Provide the [X, Y] coordinate of the cell's center where the given text is located.  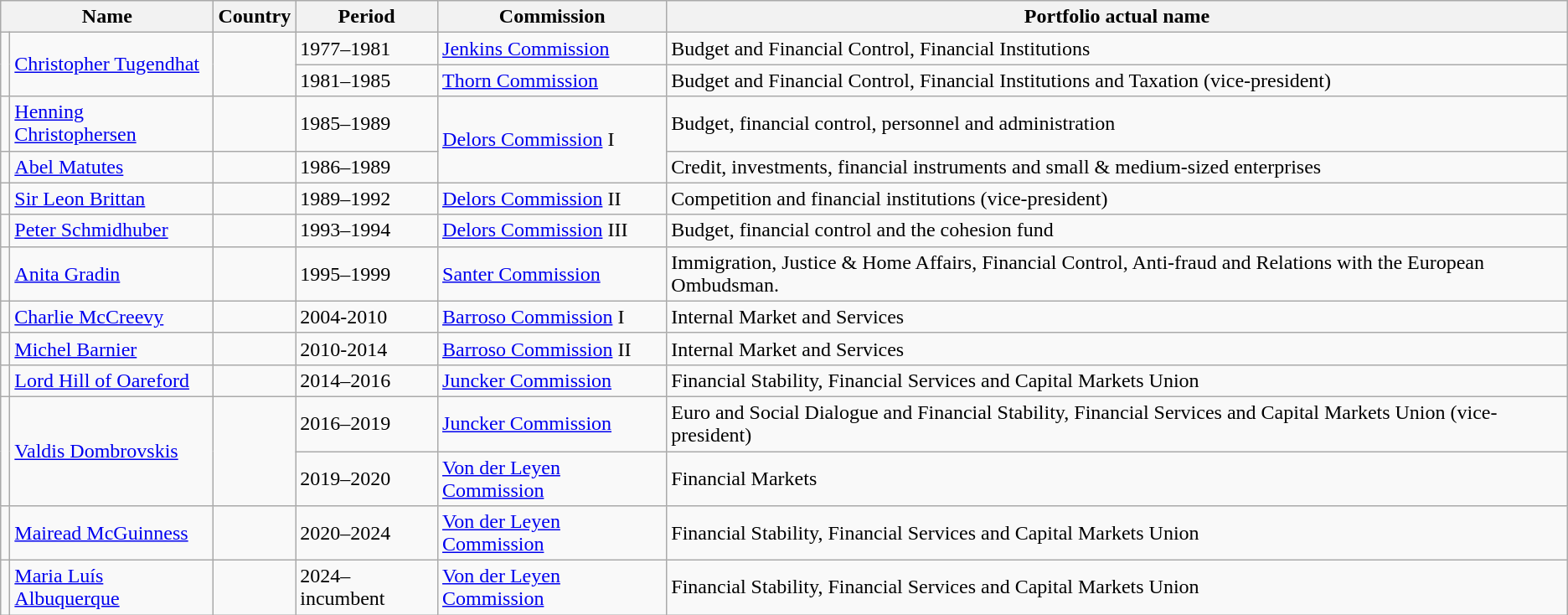
Commission [553, 17]
2010-2014 [367, 349]
Jenkins Commission [553, 49]
Delors Commission I [553, 139]
Country [255, 17]
Barroso Commission I [553, 317]
Thorn Commission [553, 80]
Charlie McCreevy [112, 317]
Period [367, 17]
1977–1981 [367, 49]
Abel Matutes [112, 167]
Immigration, Justice & Home Affairs, Financial Control, Anti-fraud and Relations with the European Ombudsman. [1117, 273]
1989–1992 [367, 199]
Budget and Financial Control, Financial Institutions and Taxation (vice-president) [1117, 80]
Santer Commission [553, 273]
Christopher Tugendhat [112, 65]
1981–1985 [367, 80]
Peter Schmidhuber [112, 230]
1985–1989 [367, 124]
2019–2020 [367, 478]
Euro and Social Dialogue and Financial Stability, Financial Services and Capital Markets Union (vice-president) [1117, 424]
Credit, investments, financial instruments and small & medium-sized enterprises [1117, 167]
1995–1999 [367, 273]
Delors Commission III [553, 230]
1993–1994 [367, 230]
Competition and financial institutions (vice-president) [1117, 199]
Portfolio actual name [1117, 17]
2020–2024 [367, 533]
Barroso Commission II [553, 349]
Name [107, 17]
Valdis Dombrovskis [112, 451]
Budget, financial control and the cohesion fund [1117, 230]
Michel Barnier [112, 349]
Maria Luís Albuquerque [112, 588]
Mairead McGuinness [112, 533]
Lord Hill of Oareford [112, 380]
Sir Leon Brittan [112, 199]
Budget and Financial Control, Financial Institutions [1117, 49]
1986–1989 [367, 167]
Anita Gradin [112, 273]
Budget, financial control, personnel and administration [1117, 124]
Financial Markets [1117, 478]
Henning Christophersen [112, 124]
Delors Commission II [553, 199]
2016–2019 [367, 424]
2014–2016 [367, 380]
2024–incumbent [367, 588]
2004-2010 [367, 317]
